Determine the [X, Y] coordinate at the center of the cell enclosing the given text.  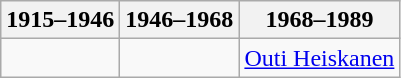
1915–1946 [60, 20]
1968–1989 [320, 20]
1946–1968 [180, 20]
Outi Heiskanen [320, 58]
